Scan for the cell matching the given text and deliver its [x, y] coordinate at center. 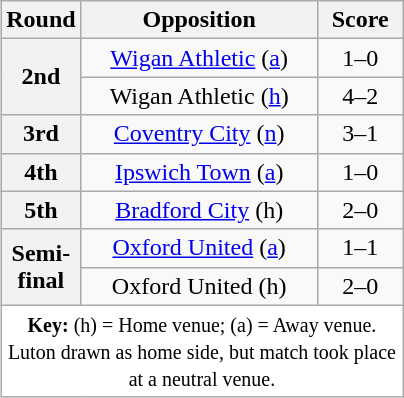
4–2 [360, 96]
2nd [41, 77]
Semi-final [41, 267]
Key: (h) = Home venue; (a) = Away venue. Luton drawn as home side, but match took place at a neutral venue. [202, 351]
Bradford City (h) [199, 210]
Opposition [199, 20]
Wigan Athletic (a) [199, 58]
5th [41, 210]
Oxford United (a) [199, 248]
Score [360, 20]
Ipswich Town (a) [199, 172]
3–1 [360, 134]
1–1 [360, 248]
Round [41, 20]
Wigan Athletic (h) [199, 96]
3rd [41, 134]
Coventry City (n) [199, 134]
4th [41, 172]
Oxford United (h) [199, 286]
